Return the (x, y) coordinate for the center point of the cell that contains the specified text.  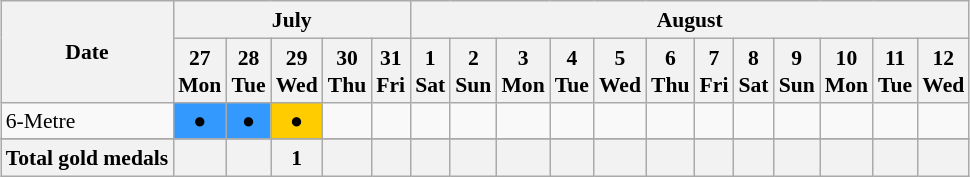
10Mon (846, 70)
2Sun (473, 70)
August (690, 20)
6-Metre (87, 120)
28Tue (248, 70)
1 (297, 158)
9Sun (797, 70)
8Sat (753, 70)
7Fri (714, 70)
6Thu (670, 70)
11Tue (895, 70)
30Thu (348, 70)
4Tue (572, 70)
Date (87, 52)
29Wed (297, 70)
July (292, 20)
1Sat (430, 70)
Total gold medals (87, 158)
3Mon (522, 70)
5Wed (620, 70)
31Fri (390, 70)
27Mon (200, 70)
12Wed (943, 70)
